Extract the (x, y) coordinate from the center of the cell holding the provided text.  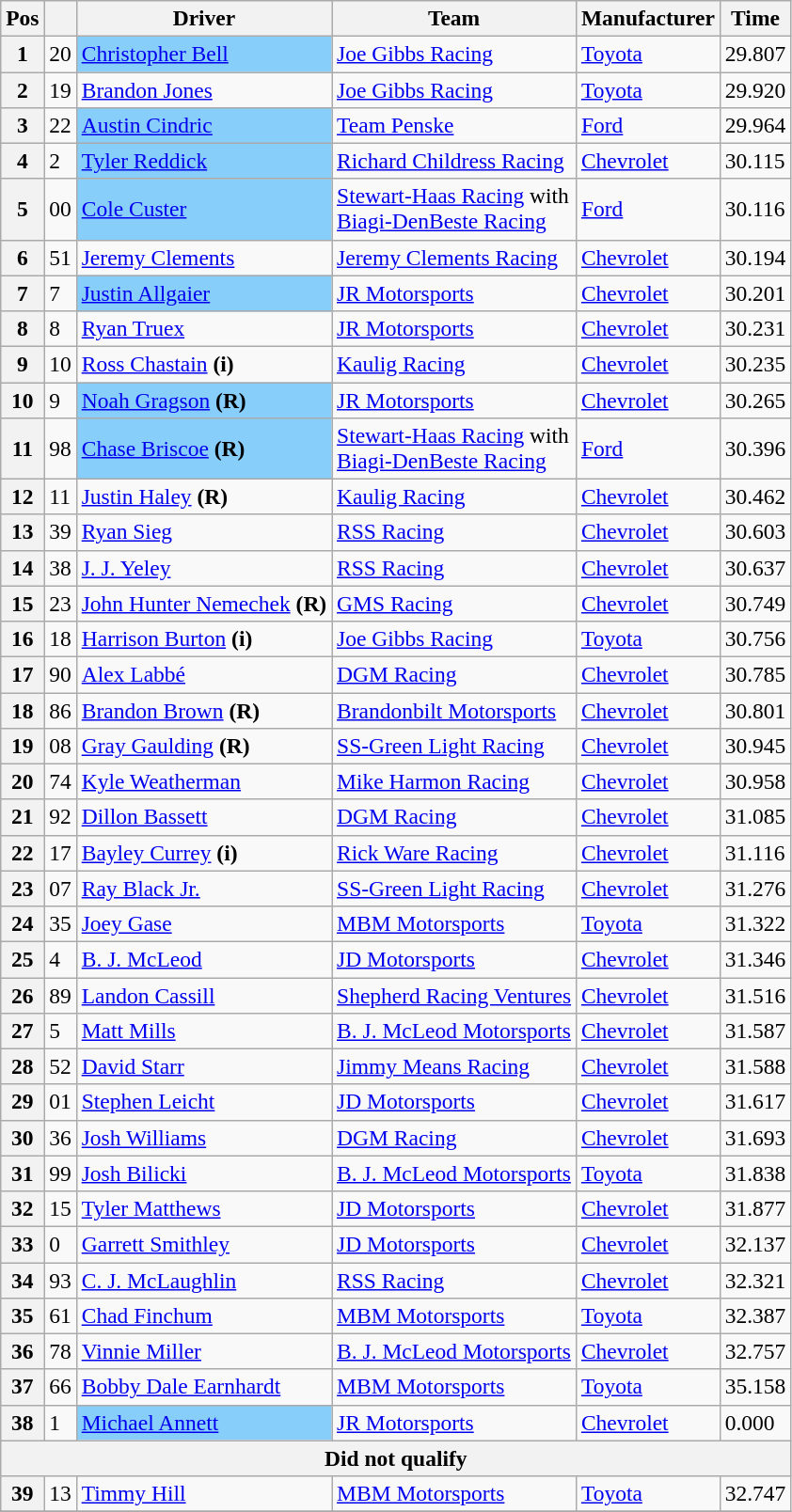
30.396 (755, 448)
Justin Haley (R) (203, 496)
Ray Black Jr. (203, 889)
08 (60, 746)
GMS Racing (454, 604)
Team Penske (454, 125)
31.693 (755, 1138)
Did not qualify (396, 1458)
Jeremy Clements (203, 258)
Christopher Bell (203, 54)
26 (23, 995)
31.588 (755, 1066)
Stephen Leicht (203, 1102)
31.516 (755, 995)
Tyler Reddick (203, 161)
30.115 (755, 161)
32.321 (755, 1280)
0 (60, 1244)
30.462 (755, 496)
16 (23, 638)
30.201 (755, 293)
David Starr (203, 1066)
37 (23, 1387)
Harrison Burton (i) (203, 638)
27 (23, 1031)
30.116 (755, 209)
6 (23, 258)
31.877 (755, 1208)
Vinnie Miller (203, 1351)
31.346 (755, 959)
Manufacturer (647, 18)
29 (23, 1102)
30.235 (755, 364)
32 (23, 1208)
61 (60, 1315)
31.085 (755, 817)
30.749 (755, 604)
Tyler Matthews (203, 1208)
98 (60, 448)
33 (23, 1244)
30.756 (755, 638)
24 (23, 923)
Chad Finchum (203, 1315)
Shepherd Racing Ventures (454, 995)
31.587 (755, 1031)
01 (60, 1102)
52 (60, 1066)
86 (60, 710)
28 (23, 1066)
31.276 (755, 889)
32.387 (755, 1315)
32.137 (755, 1244)
32.757 (755, 1351)
12 (23, 496)
93 (60, 1280)
90 (60, 674)
30.194 (755, 258)
Richard Childress Racing (454, 161)
Pos (23, 18)
Kyle Weatherman (203, 781)
3 (23, 125)
Mike Harmon Racing (454, 781)
Joey Gase (203, 923)
Rick Ware Racing (454, 853)
34 (23, 1280)
Ross Chastain (i) (203, 364)
30.637 (755, 568)
Brandon Jones (203, 89)
0.000 (755, 1423)
B. J. McLeod (203, 959)
21 (23, 817)
C. J. McLaughlin (203, 1280)
Austin Cindric (203, 125)
25 (23, 959)
31.116 (755, 853)
Josh Williams (203, 1138)
Jimmy Means Racing (454, 1066)
29.920 (755, 89)
00 (60, 209)
Jeremy Clements Racing (454, 258)
Justin Allgaier (203, 293)
30.958 (755, 781)
31.617 (755, 1102)
John Hunter Nemechek (R) (203, 604)
31.838 (755, 1173)
Bobby Dale Earnhardt (203, 1387)
Chase Briscoe (R) (203, 448)
Ryan Truex (203, 328)
Brandonbilt Motorsports (454, 710)
14 (23, 568)
Driver (203, 18)
99 (60, 1173)
Brandon Brown (R) (203, 710)
Michael Annett (203, 1423)
07 (60, 889)
Dillon Bassett (203, 817)
31.322 (755, 923)
Gray Gaulding (R) (203, 746)
30 (23, 1138)
J. J. Yeley (203, 568)
66 (60, 1387)
Matt Mills (203, 1031)
74 (60, 781)
Bayley Currey (i) (203, 853)
Cole Custer (203, 209)
Time (755, 18)
Josh Bilicki (203, 1173)
29.807 (755, 54)
78 (60, 1351)
30.265 (755, 400)
30.603 (755, 532)
Ryan Sieg (203, 532)
92 (60, 817)
89 (60, 995)
Team (454, 18)
31 (23, 1173)
30.231 (755, 328)
Landon Cassill (203, 995)
29.964 (755, 125)
35.158 (755, 1387)
30.945 (755, 746)
Timmy Hill (203, 1493)
30.801 (755, 710)
51 (60, 258)
Garrett Smithley (203, 1244)
32.747 (755, 1493)
Noah Gragson (R) (203, 400)
Alex Labbé (203, 674)
30.785 (755, 674)
